Capture the cell that displays the provided text and extract its [x, y] central coordinate. 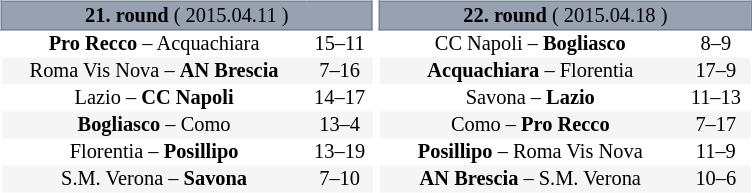
7–16 [340, 72]
Pro Recco – Acquachiara [154, 44]
21. round ( 2015.04.11 ) [186, 15]
Acquachiara – Florentia [530, 72]
10–6 [716, 180]
Savona – Lazio [530, 98]
17–9 [716, 72]
13–19 [340, 152]
CC Napoli – Bogliasco [530, 44]
Como – Pro Recco [530, 126]
7–10 [340, 180]
Lazio – CC Napoli [154, 98]
Bogliasco – Como [154, 126]
Florentia – Posillipo [154, 152]
11–9 [716, 152]
Posillipo – Roma Vis Nova [530, 152]
22. round ( 2015.04.18 ) [566, 15]
8–9 [716, 44]
7–17 [716, 126]
S.M. Verona – Savona [154, 180]
Roma Vis Nova – AN Brescia [154, 72]
14–17 [340, 98]
AN Brescia – S.M. Verona [530, 180]
15–11 [340, 44]
11–13 [716, 98]
13–4 [340, 126]
